Scan for the cell matching the given text and deliver its [x, y] coordinate at center. 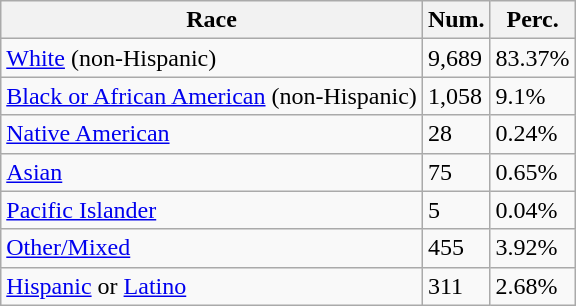
75 [456, 172]
Black or African American (non-Hispanic) [212, 96]
9.1% [532, 96]
Hispanic or Latino [212, 286]
Race [212, 20]
0.65% [532, 172]
311 [456, 286]
3.92% [532, 248]
5 [456, 210]
Perc. [532, 20]
White (non-Hispanic) [212, 58]
Other/Mixed [212, 248]
Pacific Islander [212, 210]
Asian [212, 172]
2.68% [532, 286]
0.04% [532, 210]
9,689 [456, 58]
1,058 [456, 96]
455 [456, 248]
Num. [456, 20]
0.24% [532, 134]
Native American [212, 134]
83.37% [532, 58]
28 [456, 134]
